Extract the [X, Y] coordinate from the center of the cell holding the provided text.  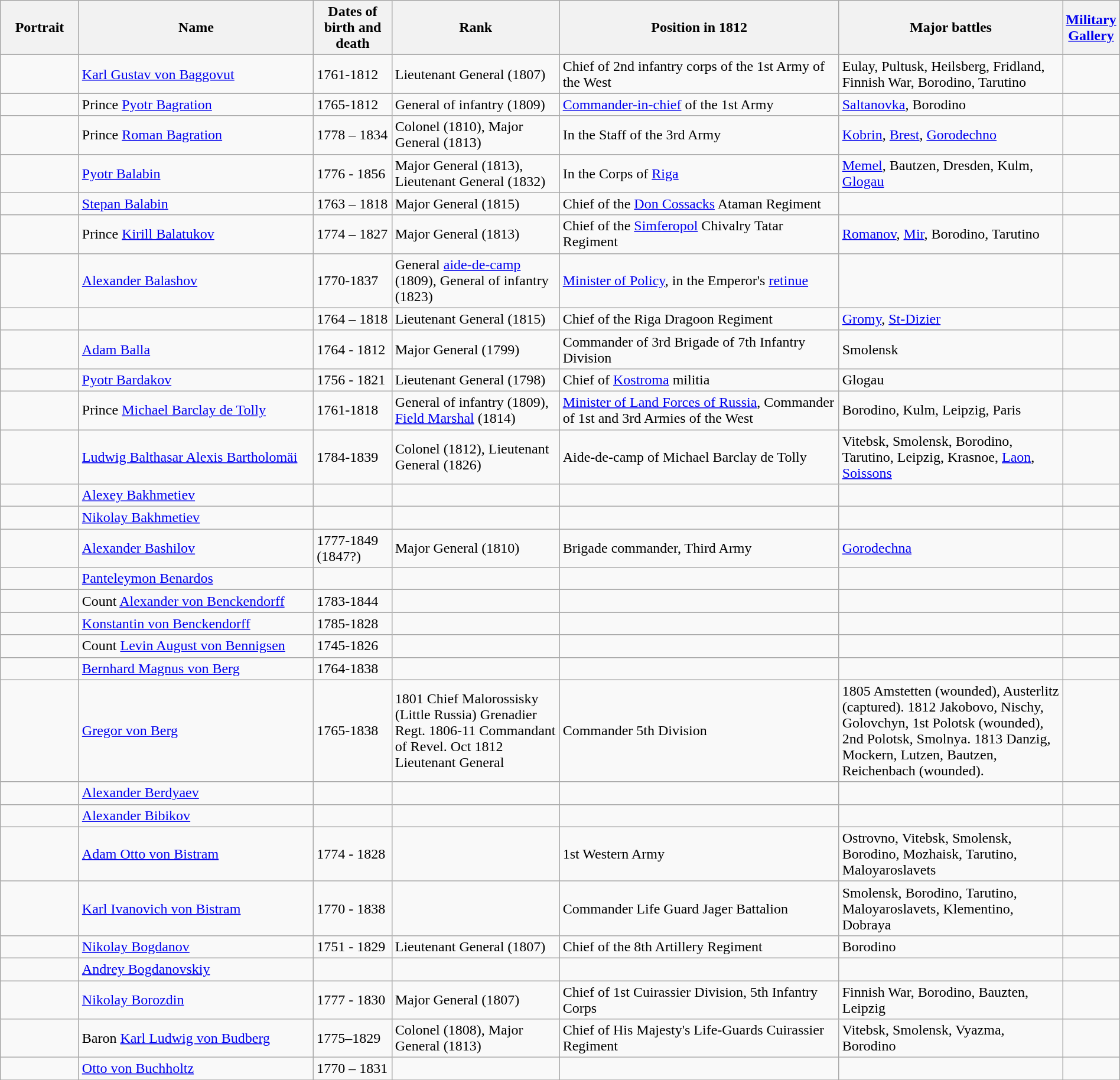
1745-1826 [353, 646]
Position in 1812 [699, 28]
Ostrovno, Vitebsk, Smolensk, Borodino, Mozhaisk, Tarutino, Maloyaroslavets [951, 854]
1770-1837 [353, 280]
1761-1818 [353, 410]
Prince Pyotr Bagration [196, 105]
Karl Ivanovich von Bistram [196, 908]
Kobrin, Brest, Gorodechno [951, 135]
1770 - 1838 [353, 908]
General of infantry (1809) [476, 105]
Finnish War, Borodino, Bauzten, Leipzig [951, 999]
General aide-de-camp (1809), General of infantry (1823) [476, 280]
Smolensk, Borodino, Tarutino, Maloyaroslavets, Klementino, Dobraya [951, 908]
1776 - 1856 [353, 174]
1777-1849 (1847?) [353, 548]
Commander of 3rd Brigade of 7th Infantry Division [699, 350]
Prince Michael Barclay de Tolly [196, 410]
Alexander Bibikov [196, 815]
Otto von Buchholtz [196, 1069]
1783-1844 [353, 601]
1801 Chief Malorossisky (Little Russia) Grenadier Regt. 1806-11 Commandant of Revel. Oct 1812 Lieutenant General [476, 731]
Rank [476, 28]
1764 - 1812 [353, 350]
Smolensk [951, 350]
Konstantin von Benckendorff [196, 624]
Karl Gustav von Baggovut [196, 74]
Alexey Bakhmetiev [196, 495]
Chief of the Simferopol Chivalry Tatar Regiment [699, 234]
Glogau [951, 380]
Major General (1810) [476, 548]
1775–1829 [353, 1038]
Colonel (1812), Lieutenant General (1826) [476, 457]
In the Corps of Riga [699, 174]
Lieutenant General (1815) [476, 319]
Chief of the Don Cossacks Ataman Regiment [699, 204]
Brigade commander, Third Army [699, 548]
Gorodechna [951, 548]
Colonel (1808), Major General (1813) [476, 1038]
Alexander Bashilov [196, 548]
Nikolay Borozdin [196, 999]
Pyotr Balabin [196, 174]
Military Gallery [1091, 28]
Borodino [951, 947]
Memel, Bautzen, Dresden, Kulm, Glogau [951, 174]
Major General (1807) [476, 999]
Chief of Kostroma militia [699, 380]
Major General (1799) [476, 350]
Alexander Berdyaev [196, 793]
Nikolay Bogdanov [196, 947]
1763 – 1818 [353, 204]
Major General (1815) [476, 204]
Gromy, St-Dizier [951, 319]
Borodino, Kulm, Leipzig, Paris [951, 410]
Chief of His Majesty's Life-Guards Cuirassier Regiment [699, 1038]
1764 – 1818 [353, 319]
1784-1839 [353, 457]
1778 – 1834 [353, 135]
Chief of 1st Cuirassier Division, 5th Infantry Corps [699, 999]
Aide-de-camp of Michael Barclay de Tolly [699, 457]
1785-1828 [353, 624]
Chief of the 8th Artillery Regiment [699, 947]
Adam Otto von Bistram [196, 854]
Baron Karl Ludwig von Budberg [196, 1038]
Alexander Balashov [196, 280]
1774 - 1828 [353, 854]
1764-1838 [353, 668]
Major General (1813) [476, 234]
Dates of birth and death [353, 28]
1777 - 1830 [353, 999]
1756 - 1821 [353, 380]
Romanov, Mir, Borodino, Tarutino [951, 234]
Chief of the Riga Dragoon Regiment [699, 319]
1st Western Army [699, 854]
Gregor von Berg [196, 731]
1761-1812 [353, 74]
1770 – 1831 [353, 1069]
1774 – 1827 [353, 234]
Colonel (1810), Major General (1813) [476, 135]
Commander 5th Division [699, 731]
Chief of 2nd infantry corps of the 1st Army of the West [699, 74]
In the Staff of the 3rd Army [699, 135]
1765-1812 [353, 105]
1751 - 1829 [353, 947]
Major battles [951, 28]
Major General (1813), Lieutenant General (1832) [476, 174]
Commander Life Guard Jager Battalion [699, 908]
Nikolay Bakhmetiev [196, 518]
Prince Roman Bagration [196, 135]
Ludwig Balthasar Alexis Bartholomäi [196, 457]
Name [196, 28]
Minister of Land Forces of Russia, Commander of 1st and 3rd Armies of the West [699, 410]
1765-1838 [353, 731]
Saltanovka, Borodino [951, 105]
Bernhard Magnus von Berg [196, 668]
Count Levin August von Bennigsen [196, 646]
Lieutenant General (1798) [476, 380]
General of infantry (1809), Field Marshal (1814) [476, 410]
Vitebsk, Smolensk, Borodino, Tarutino, Leipzig, Krasnoe, Laon, Soissons [951, 457]
Andrey Bogdanovskiy [196, 969]
Vitebsk, Smolensk, Vyazma, Borodino [951, 1038]
Minister of Policy, in the Emperor's retinue [699, 280]
Adam Balla [196, 350]
Eulay, Pultusk, Heilsberg, Fridland, Finnish War, Borodino, Tarutino [951, 74]
Pyotr Bardakov [196, 380]
Commander-in-chief of the 1st Army [699, 105]
Count Alexander von Benckendorff [196, 601]
Portrait [40, 28]
Panteleymon Benardos [196, 579]
Prince Kirill Balatukov [196, 234]
Stepan Balabin [196, 204]
